Provide the (X, Y) coordinate of the cell's center where the given text is located.  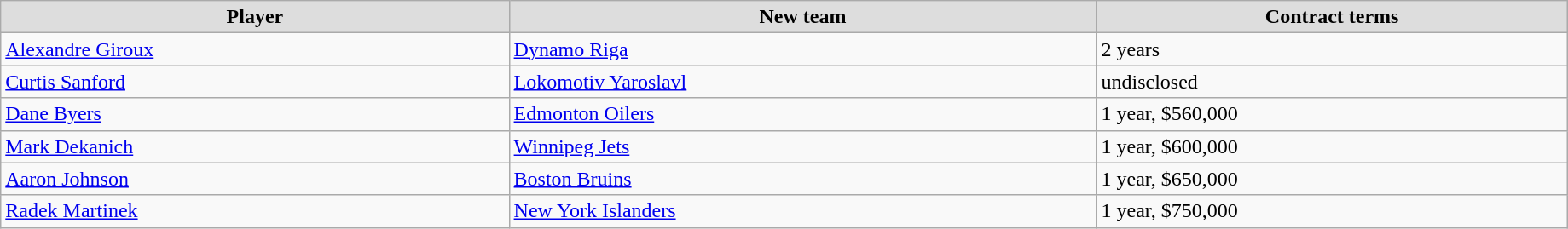
Curtis Sanford (255, 82)
Winnipeg Jets (803, 146)
Edmonton Oilers (803, 114)
1 year, $650,000 (1332, 179)
1 year, $600,000 (1332, 146)
undisclosed (1332, 82)
Contract terms (1332, 17)
1 year, $560,000 (1332, 114)
Mark Dekanich (255, 146)
2 years (1332, 49)
New York Islanders (803, 211)
Dane Byers (255, 114)
Aaron Johnson (255, 179)
Alexandre Giroux (255, 49)
1 year, $750,000 (1332, 211)
Radek Martinek (255, 211)
Player (255, 17)
Dynamo Riga (803, 49)
New team (803, 17)
Lokomotiv Yaroslavl (803, 82)
Boston Bruins (803, 179)
